Extract the [x, y] coordinate from the center of the cell holding the provided text.  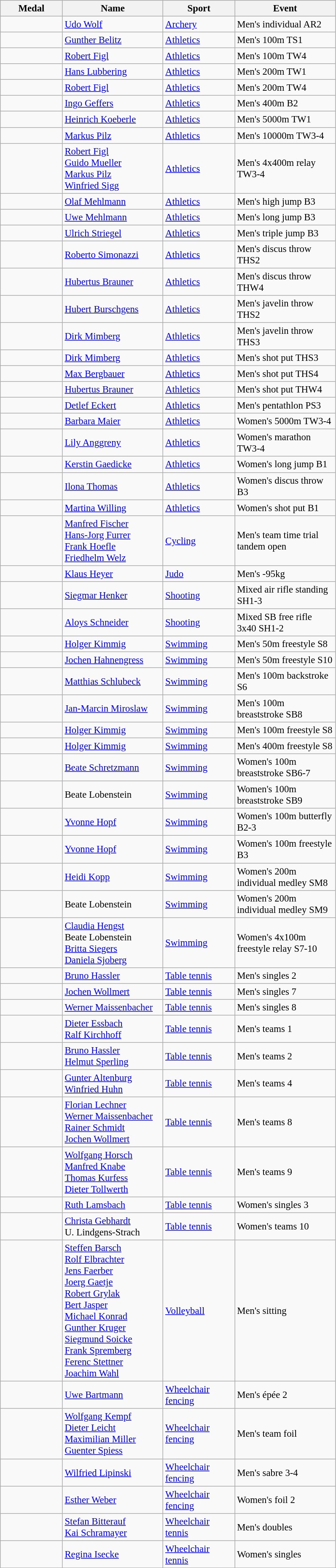
Men's javelin throw THS2 [285, 309]
Ilona Thomas [113, 486]
Wolfgang Kempf Dieter Leicht Maximilian Miller Guenter Spiess [113, 1434]
Matthias Schlubeck [113, 681]
Heinrich Koeberle [113, 119]
Mixed SB free rifle 3x40 SH1-2 [285, 622]
Men's team time trial tandem open [285, 540]
Women's 4x100m freestyle relay S7-10 [285, 943]
Esther Weber [113, 1500]
Event [285, 8]
Men's 100m breaststroke SB8 [285, 709]
Men's sitting [285, 1311]
Men's 5000m TW1 [285, 119]
Medal [31, 8]
Women's 100m breaststroke SB9 [285, 795]
Bruno Hassler [113, 975]
Gunther Belitz [113, 40]
Wilfried Lipinski [113, 1472]
Men's 100m freestyle S8 [285, 730]
Women's 5000m TW3-4 [285, 421]
Ingo Geffers [113, 103]
Men's 100m TW4 [285, 56]
Men's teams 4 [285, 1083]
Men's 100m TS1 [285, 40]
Roberto Simonazzi [113, 255]
Kerstin Gaedicke [113, 465]
Robert Figl Guido Mueller Markus Pilz Winfried Sigg [113, 168]
Olaf Mehlmann [113, 201]
Siegmar Henker [113, 595]
Men's individual AR2 [285, 24]
Men's shot put THW4 [285, 390]
Men's shot put THS3 [285, 358]
Women's 200m individual medley SM9 [285, 904]
Claudia Hengst Beate Lobenstein Britta Siegers Daniela Sjoberg [113, 943]
Gunter Altenburg Winfried Huhn [113, 1083]
Women's shot put B1 [285, 508]
Women's teams 10 [285, 1227]
Uwe Mehlmann [113, 217]
Women's discus throw B3 [285, 486]
Men's singles 8 [285, 1007]
Archery [199, 24]
Jochen Wollmert [113, 991]
Men's teams 9 [285, 1173]
Men's singles 7 [285, 991]
Men's sabre 3-4 [285, 1472]
Men's 200m TW1 [285, 72]
Christa Gebhardt U. Lindgens-Strach [113, 1227]
Men's 50m freestyle S10 [285, 660]
Hubert Burschgens [113, 309]
Women's foil 2 [285, 1500]
Udo Wolf [113, 24]
Men's singles 2 [285, 975]
Regina Isecke [113, 1554]
Uwe Bartmann [113, 1395]
Men's javelin throw THS3 [285, 336]
Men's 400m B2 [285, 103]
Men's 4x400m relay TW3-4 [285, 168]
Jochen Hahnengress [113, 660]
Men's 100m backstroke S6 [285, 681]
Women's long jump B1 [285, 465]
Jan-Marcin Miroslaw [113, 709]
Cycling [199, 540]
Bruno Hassler Helmut Sperling [113, 1056]
Men's 50m freestyle S8 [285, 644]
Martina Willing [113, 508]
Stefan Bitterauf Kai Schramayer [113, 1527]
Werner Maissenbacher [113, 1007]
Men's doubles [285, 1527]
Men's shot put THS4 [285, 374]
Detlef Eckert [113, 406]
Judo [199, 574]
Men's pentathlon PS3 [285, 406]
Dieter Essbach Ralf Kirchhoff [113, 1029]
Men's long jump B3 [285, 217]
Women's 200m individual medley SM8 [285, 877]
Men's 10000m TW3-4 [285, 135]
Men's teams 8 [285, 1122]
Women's singles [285, 1554]
Wolfgang Horsch Manfred Knabe Thomas Kurfess Dieter Tollwerth [113, 1173]
Men's team foil [285, 1434]
Men's -95kg [285, 574]
Women's 100m breaststroke SB6-7 [285, 767]
Markus Pilz [113, 135]
Men's épée 2 [285, 1395]
Lily Anggreny [113, 443]
Aloys Schneider [113, 622]
Beate Schretzmann [113, 767]
Men's triple jump B3 [285, 233]
Name [113, 8]
Men's teams 2 [285, 1056]
Men's 400m freestyle S8 [285, 746]
Ulrich Striegel [113, 233]
Women's 100m butterfly B2-3 [285, 822]
Men's 200m TW4 [285, 88]
Women's 100m freestyle B3 [285, 849]
Women's marathon TW3-4 [285, 443]
Hans Lubbering [113, 72]
Men's high jump B3 [285, 201]
Barbara Maier [113, 421]
Sport [199, 8]
Men's discus throw THW4 [285, 282]
Manfred Fischer Hans-Jorg Furrer Frank Hoefle Friedhelm Welz [113, 540]
Max Bergbauer [113, 374]
Women's singles 3 [285, 1205]
Heidi Kopp [113, 877]
Ruth Lamsbach [113, 1205]
Mixed air rifle standing SH1-3 [285, 595]
Men's teams 1 [285, 1029]
Men's discus throw THS2 [285, 255]
Florian Lechner Werner Maissenbacher Rainer Schmidt Jochen Wollmert [113, 1122]
Klaus Heyer [113, 574]
Volleyball [199, 1311]
